Output the [x, y] coordinate of the center of the cell containing the given text.  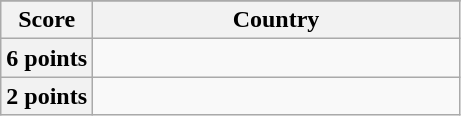
Country [276, 20]
Score [47, 20]
2 points [47, 96]
6 points [47, 58]
